Identify which cell holds the provided text, then report its [x, y] central coordinate. 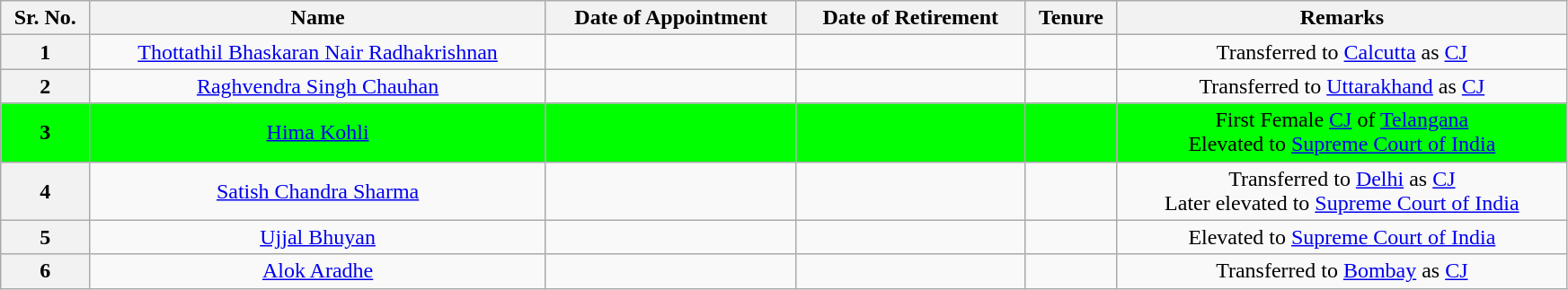
Date of Retirement [911, 18]
6 [45, 271]
Alok Aradhe [318, 271]
5 [45, 237]
3 [45, 133]
Elevated to Supreme Court of India [1342, 237]
2 [45, 86]
Hima Kohli [318, 133]
Date of Appointment [670, 18]
Transferred to Delhi as CJ Later elevated to Supreme Court of India [1342, 190]
Satish Chandra Sharma [318, 190]
First Female CJ of TelanganaElevated to Supreme Court of India [1342, 133]
4 [45, 190]
Remarks [1342, 18]
Tenure [1071, 18]
Ujjal Bhuyan [318, 237]
Transferred to Uttarakhand as CJ [1342, 86]
Sr. No. [45, 18]
1 [45, 52]
Raghvendra Singh Chauhan [318, 86]
Transferred to Bombay as CJ [1342, 271]
Thottathil Bhaskaran Nair Radhakrishnan [318, 52]
Name [318, 18]
Transferred to Calcutta as CJ [1342, 52]
